Output the (x, y) coordinate of the center of the cell containing the given text.  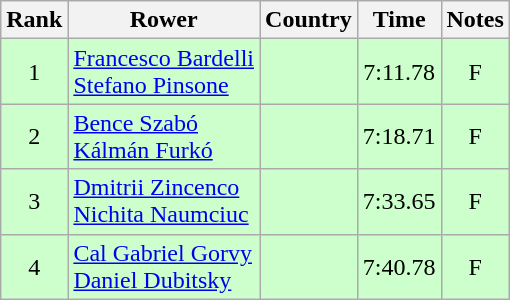
7:11.78 (399, 72)
Francesco BardelliStefano Pinsone (164, 72)
3 (34, 202)
7:18.71 (399, 136)
Country (309, 20)
1 (34, 72)
7:33.65 (399, 202)
2 (34, 136)
4 (34, 266)
Notes (475, 20)
7:40.78 (399, 266)
Bence SzabóKálmán Furkó (164, 136)
Time (399, 20)
Rank (34, 20)
Dmitrii ZincencoNichita Naumciuc (164, 202)
Rower (164, 20)
Cal Gabriel GorvyDaniel Dubitsky (164, 266)
